From the cell containing the given text, extract its center point as (x, y) coordinate. 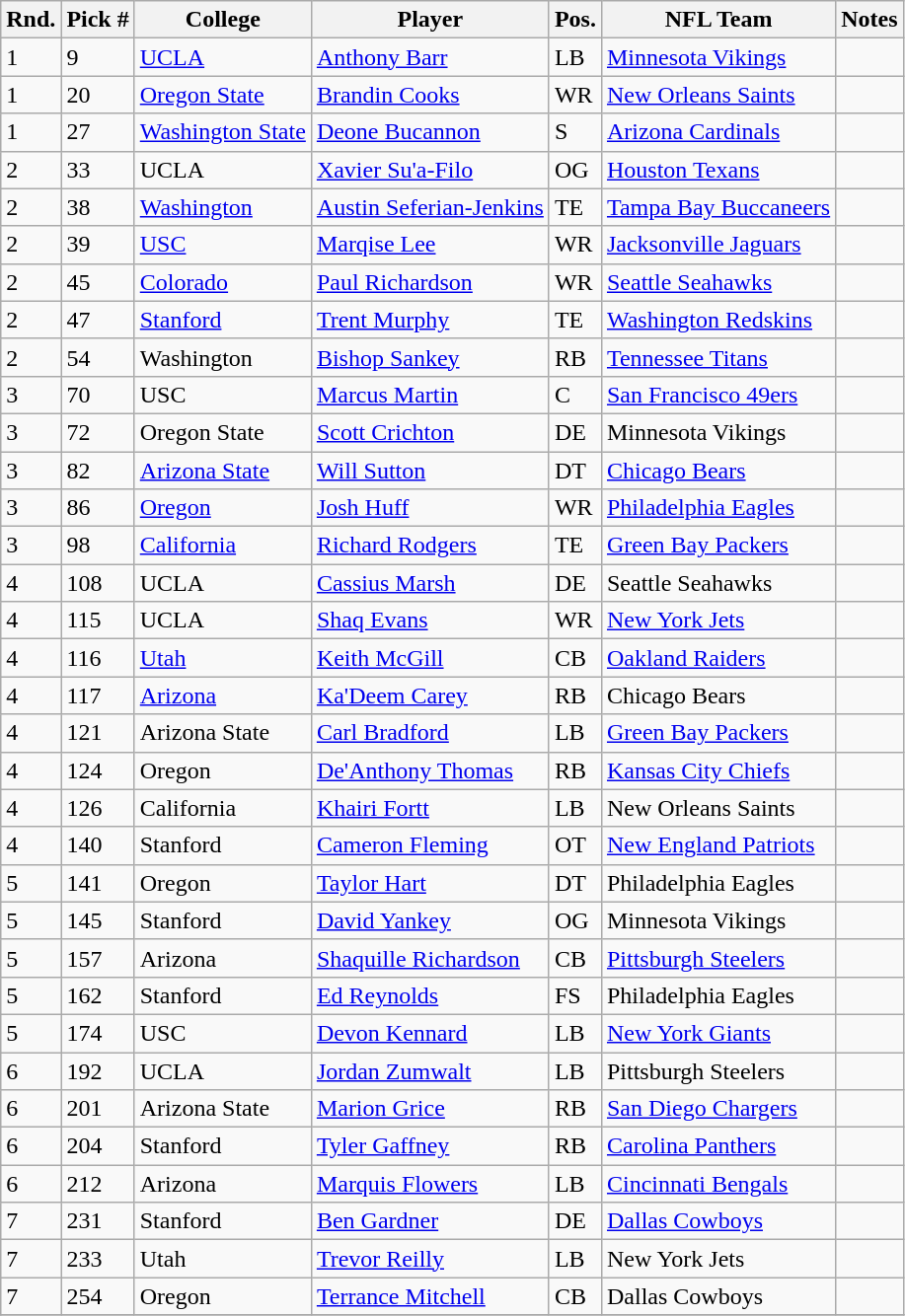
115 (98, 621)
C (574, 395)
Trevor Reilly (430, 1259)
70 (98, 395)
OT (574, 845)
Washington State (223, 132)
Jacksonville Jaguars (718, 245)
117 (98, 695)
141 (98, 883)
Cincinnati Bengals (718, 1184)
204 (98, 1146)
201 (98, 1109)
212 (98, 1184)
45 (98, 282)
Ben Gardner (430, 1221)
FS (574, 995)
San Francisco 49ers (718, 395)
Oakland Raiders (718, 658)
Shaquille Richardson (430, 958)
39 (98, 245)
De'Anthony Thomas (430, 770)
Bishop Sankey (430, 357)
Rnd. (32, 20)
Terrance Mitchell (430, 1296)
S (574, 132)
Will Sutton (430, 471)
Marion Grice (430, 1109)
121 (98, 733)
108 (98, 583)
162 (98, 995)
140 (98, 845)
Anthony Barr (430, 57)
Brandin Cooks (430, 95)
Cameron Fleming (430, 845)
192 (98, 1070)
126 (98, 808)
Tyler Gaffney (430, 1146)
Notes (869, 20)
Marcus Martin (430, 395)
231 (98, 1221)
Arizona Cardinals (718, 132)
47 (98, 320)
124 (98, 770)
72 (98, 432)
Kansas City Chiefs (718, 770)
98 (98, 546)
Ka'Deem Carey (430, 695)
Josh Huff (430, 508)
NFL Team (718, 20)
Tennessee Titans (718, 357)
20 (98, 95)
San Diego Chargers (718, 1109)
27 (98, 132)
Marquis Flowers (430, 1184)
Player (430, 20)
Shaq Evans (430, 621)
New York Giants (718, 1033)
Pos. (574, 20)
Austin Seferian-Jenkins (430, 207)
Devon Kennard (430, 1033)
Xavier Su'a-Filo (430, 170)
Colorado (223, 282)
Tampa Bay Buccaneers (718, 207)
Jordan Zumwalt (430, 1070)
Houston Texans (718, 170)
New England Patriots (718, 845)
38 (98, 207)
Pick # (98, 20)
33 (98, 170)
9 (98, 57)
145 (98, 920)
Deone Bucannon (430, 132)
Carl Bradford (430, 733)
David Yankey (430, 920)
54 (98, 357)
Cassius Marsh (430, 583)
157 (98, 958)
Marqise Lee (430, 245)
254 (98, 1296)
Washington Redskins (718, 320)
Richard Rodgers (430, 546)
116 (98, 658)
Ed Reynolds (430, 995)
Trent Murphy (430, 320)
233 (98, 1259)
College (223, 20)
Carolina Panthers (718, 1146)
Scott Crichton (430, 432)
174 (98, 1033)
Keith McGill (430, 658)
82 (98, 471)
86 (98, 508)
Taylor Hart (430, 883)
Khairi Fortt (430, 808)
Paul Richardson (430, 282)
